Provide the (X, Y) coordinate of the cell's center where the given text is located.  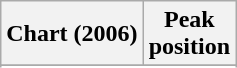
Peakposition (189, 34)
Chart (2006) (72, 34)
